Provide the (x, y) coordinate of the cell's center where the given text is located.  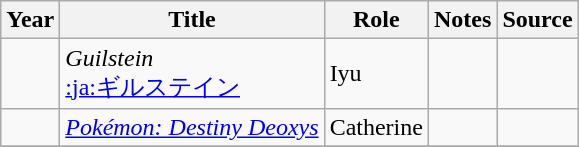
Title (192, 20)
Role (376, 20)
Guilstein:ja:ギルステイン (192, 74)
Source (538, 20)
Iyu (376, 74)
Year (30, 20)
Notes (462, 20)
Catherine (376, 127)
Pokémon: Destiny Deoxys (192, 127)
